Output the [x, y] coordinate of the center of the cell containing the given text.  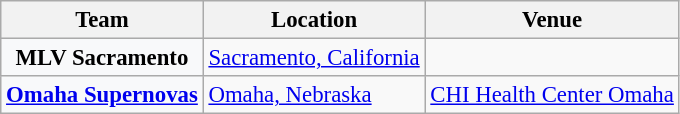
Team [102, 20]
Location [314, 20]
CHI Health Center Omaha [552, 95]
Omaha Supernovas [102, 95]
Sacramento, California [314, 58]
Omaha, Nebraska [314, 95]
Venue [552, 20]
MLV Sacramento [102, 58]
